Scan for the cell matching the given text and deliver its [x, y] coordinate at center. 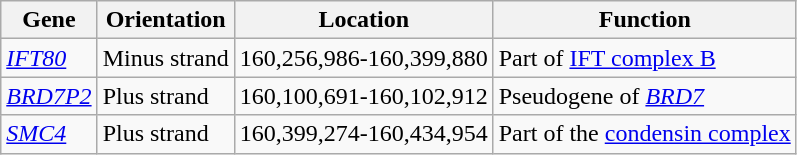
IFT80 [49, 58]
Part of the condensin complex [644, 134]
Part of IFT complex B [644, 58]
Pseudogene of BRD7 [644, 96]
160,100,691-160,102,912 [364, 96]
160,399,274-160,434,954 [364, 134]
SMC4 [49, 134]
Minus strand [166, 58]
160,256,986-160,399,880 [364, 58]
Orientation [166, 20]
Location [364, 20]
BRD7P2 [49, 96]
Gene [49, 20]
Function [644, 20]
